Return (x, y) of the center of cell containing provided text 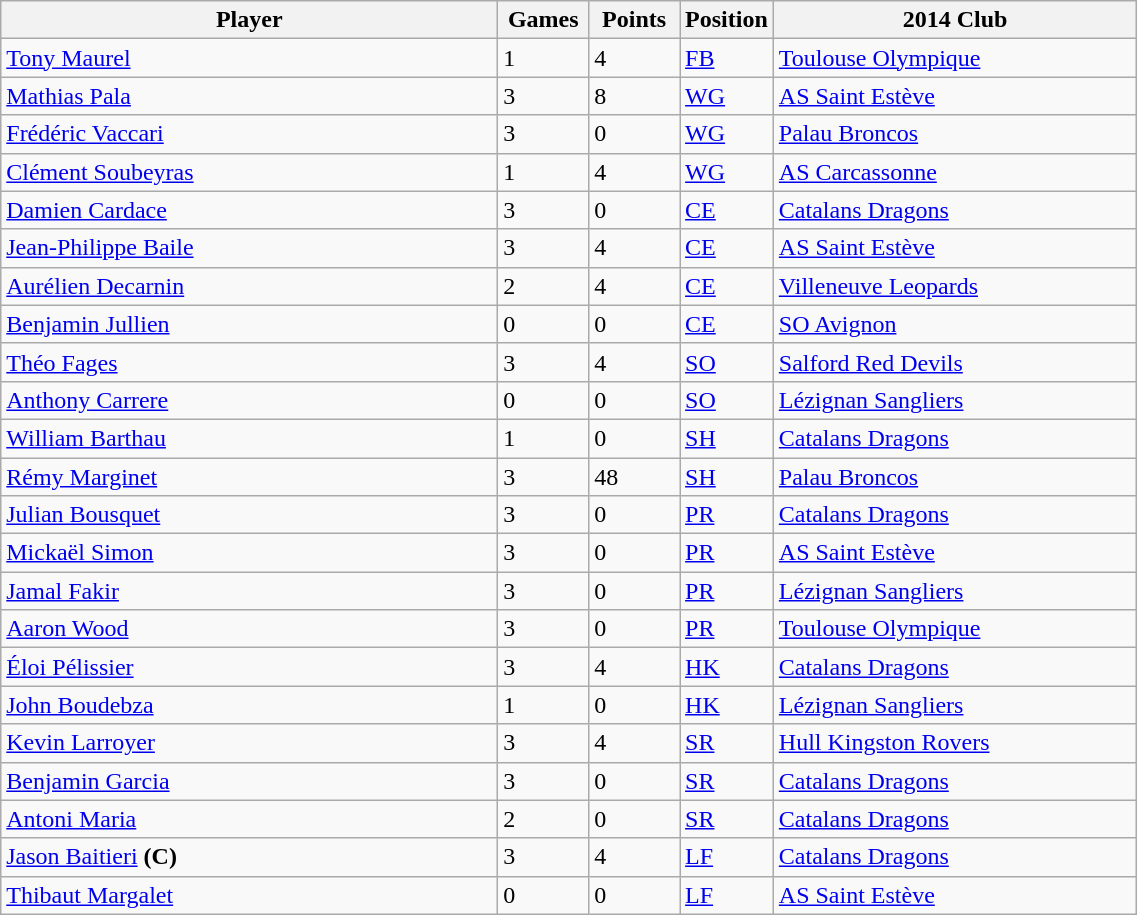
John Boudebza (250, 705)
Damien Cardace (250, 210)
Mickaël Simon (250, 553)
2014 Club (955, 20)
William Barthau (250, 438)
Hull Kingston Rovers (955, 743)
Points (634, 20)
Thibaut Margalet (250, 895)
SO Avignon (955, 324)
Aurélien Decarnin (250, 286)
48 (634, 477)
Clément Soubeyras (250, 172)
Julian Bousquet (250, 515)
Antoni Maria (250, 819)
Games (544, 20)
Jason Baitieri (C) (250, 857)
Player (250, 20)
Théo Fages (250, 362)
Benjamin Garcia (250, 781)
Villeneuve Leopards (955, 286)
AS Carcassonne (955, 172)
Benjamin Jullien (250, 324)
Tony Maurel (250, 58)
Jean-Philippe Baile (250, 248)
Salford Red Devils (955, 362)
Anthony Carrere (250, 400)
Mathias Pala (250, 96)
8 (634, 96)
Jamal Fakir (250, 591)
Position (727, 20)
Kevin Larroyer (250, 743)
Aaron Wood (250, 629)
Rémy Marginet (250, 477)
FB (727, 58)
Frédéric Vaccari (250, 134)
Éloi Pélissier (250, 667)
